Extract the [X, Y] coordinate from the center of the cell holding the provided text.  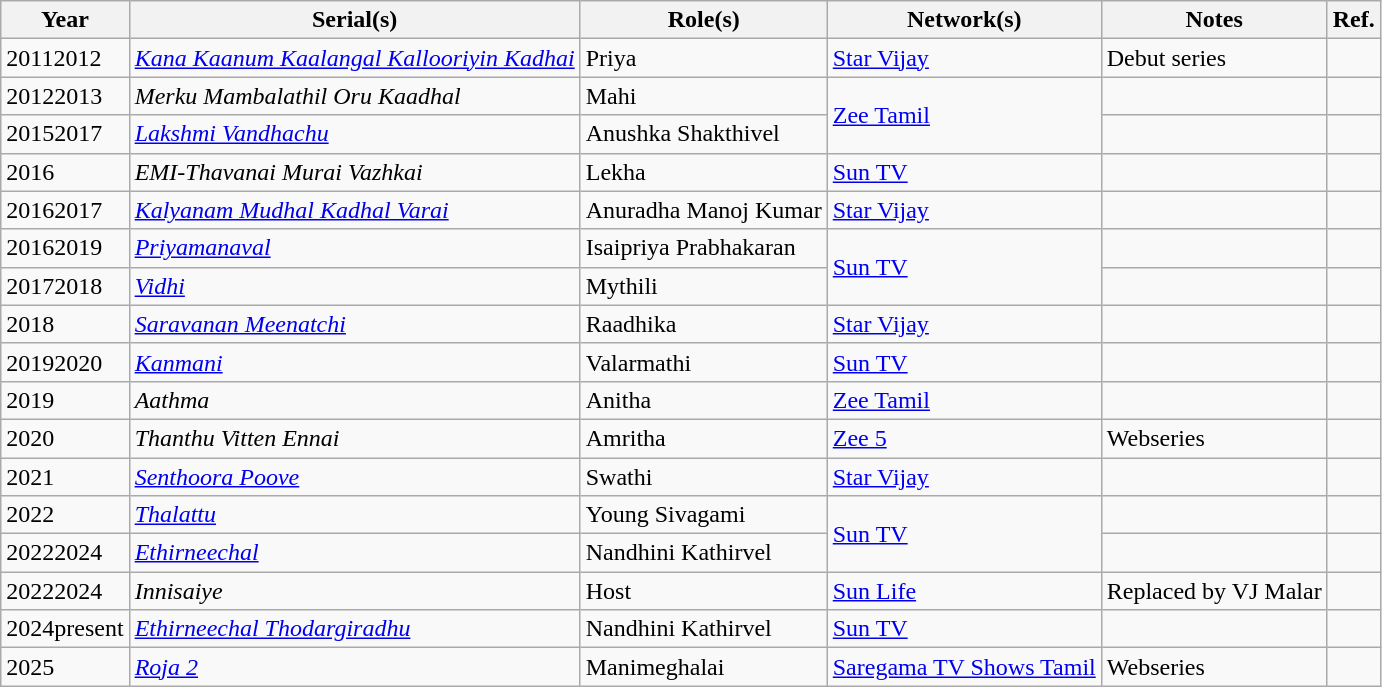
20162019 [65, 248]
Ethirneechal Thodargiradhu [354, 629]
2022 [65, 515]
Innisaiye [354, 591]
Valarmathi [704, 362]
2024present [65, 629]
20152017 [65, 134]
Thanthu Vitten Ennai [354, 438]
Priyamanaval [354, 248]
Lakshmi Vandhachu [354, 134]
2018 [65, 324]
Senthoora Poove [354, 477]
Swathi [704, 477]
Ref. [1354, 20]
Saregama TV Shows Tamil [964, 667]
Anitha [704, 400]
Year [65, 20]
20122013 [65, 96]
Anushka Shakthivel [704, 134]
2020 [65, 438]
Anuradha Manoj Kumar [704, 210]
Debut series [1214, 58]
Zee 5 [964, 438]
Raadhika [704, 324]
Vidhi [354, 286]
Thalattu [354, 515]
20112012 [65, 58]
Kanmani [354, 362]
Sun Life [964, 591]
20162017 [65, 210]
Mahi [704, 96]
Notes [1214, 20]
Lekha [704, 172]
Kana Kaanum Kaalangal Kallooriyin Kadhai [354, 58]
Mythili [704, 286]
20192020 [65, 362]
Aathma [354, 400]
Replaced by VJ Malar [1214, 591]
Amritha [704, 438]
Role(s) [704, 20]
2016 [65, 172]
EMI-Thavanai Murai Vazhkai [354, 172]
Priya [704, 58]
2019 [65, 400]
Roja 2 [354, 667]
Kalyanam Mudhal Kadhal Varai [354, 210]
Manimeghalai [704, 667]
Network(s) [964, 20]
2021 [65, 477]
Host [704, 591]
Serial(s) [354, 20]
Saravanan Meenatchi [354, 324]
Isaipriya Prabhakaran [704, 248]
Ethirneechal [354, 553]
Merku Mambalathil Oru Kaadhal [354, 96]
Young Sivagami [704, 515]
2025 [65, 667]
20172018 [65, 286]
